Determine the [X, Y] coordinate at the center of the cell enclosing the given text.  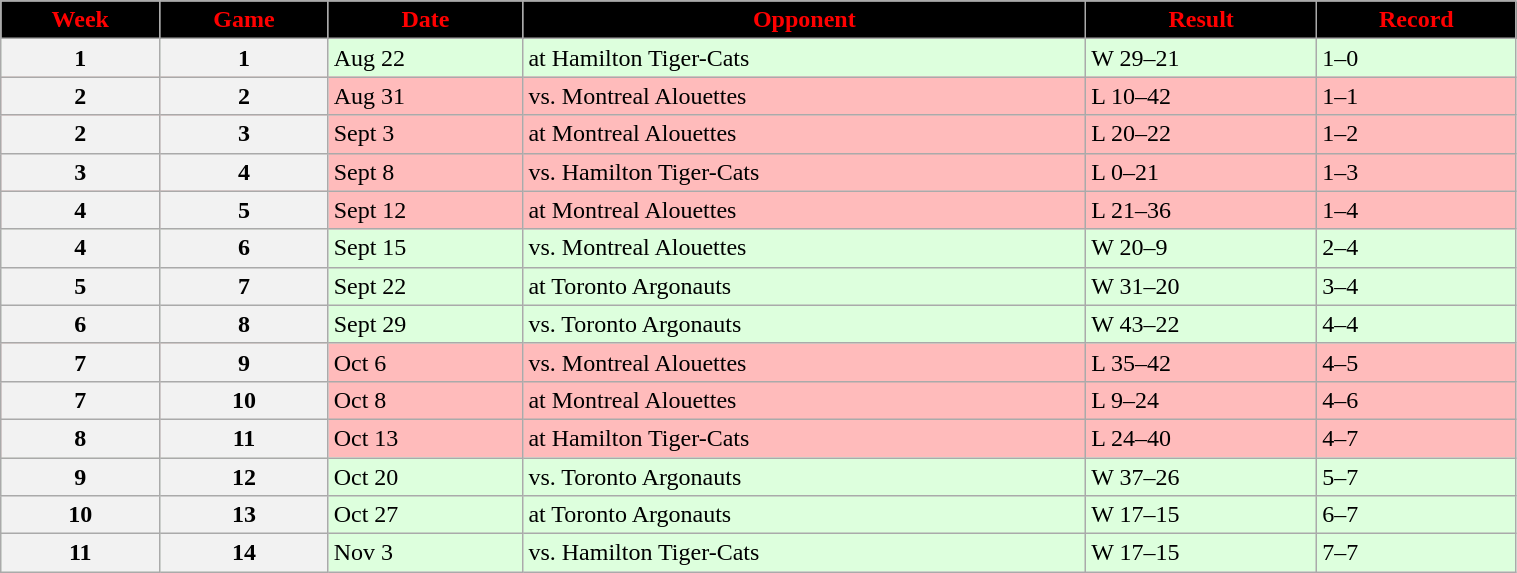
Game [244, 20]
Result [1202, 20]
W 29–21 [1202, 58]
Sept 15 [426, 248]
Week [80, 20]
W 43–22 [1202, 324]
6–7 [1416, 515]
Nov 3 [426, 553]
1–0 [1416, 58]
Oct 20 [426, 477]
4–5 [1416, 362]
L 24–40 [1202, 438]
1–3 [1416, 172]
3–4 [1416, 286]
Sept 29 [426, 324]
W 37–26 [1202, 477]
W 20–9 [1202, 248]
L 20–22 [1202, 134]
L 21–36 [1202, 210]
Sept 3 [426, 134]
2–4 [1416, 248]
4–6 [1416, 400]
1–2 [1416, 134]
Oct 8 [426, 400]
Oct 13 [426, 438]
12 [244, 477]
4–4 [1416, 324]
1–4 [1416, 210]
L 10–42 [1202, 96]
W 31–20 [1202, 286]
Oct 27 [426, 515]
14 [244, 553]
7–7 [1416, 553]
Sept 22 [426, 286]
Oct 6 [426, 362]
L 9–24 [1202, 400]
Opponent [804, 20]
13 [244, 515]
4–7 [1416, 438]
1–1 [1416, 96]
L 35–42 [1202, 362]
Sept 12 [426, 210]
Aug 31 [426, 96]
Date [426, 20]
Aug 22 [426, 58]
5–7 [1416, 477]
Sept 8 [426, 172]
L 0–21 [1202, 172]
Record [1416, 20]
